Return (x, y) of the center of cell containing provided text 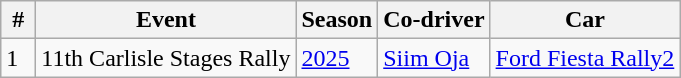
Car (585, 20)
Co-driver (434, 20)
Season (337, 20)
2025 (337, 58)
Siim Oja (434, 58)
11th Carlisle Stages Rally (166, 58)
Event (166, 20)
1 (18, 58)
# (18, 20)
Ford Fiesta Rally2 (585, 58)
